Return the (x, y) coordinate for the center point of the cell that contains the specified text.  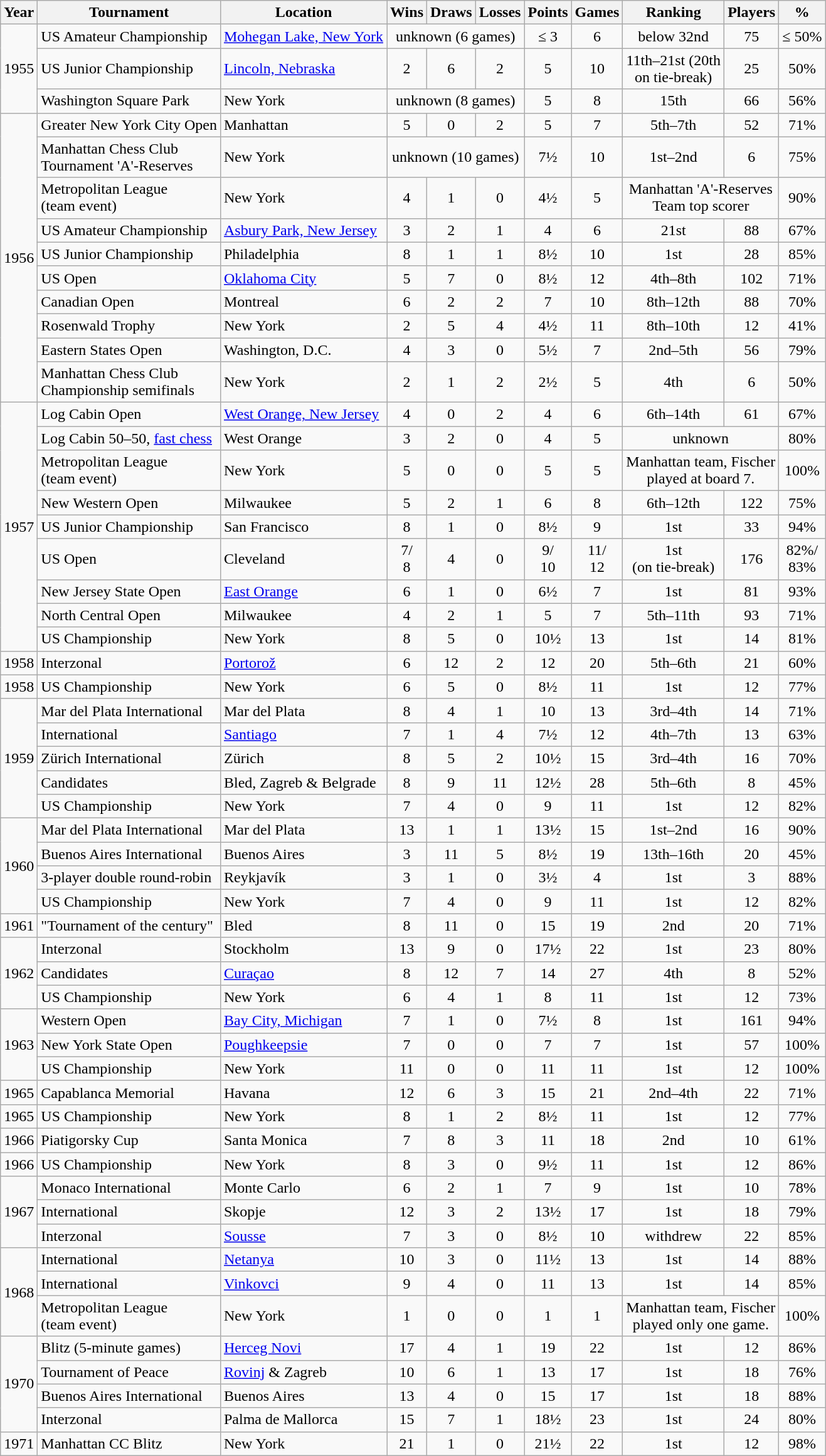
Year (19, 13)
27 (597, 973)
Zürich International (129, 758)
1959 (19, 758)
East Orange (304, 591)
2nd–4th (674, 1092)
81% (802, 639)
Eastern States Open (129, 349)
7/8 (407, 559)
unknown (6 games) (455, 36)
18½ (548, 1420)
3½ (548, 878)
21st (674, 230)
Draws (452, 13)
57 (751, 1045)
102 (751, 278)
Philadelphia (304, 254)
8th–12th (674, 302)
11th–21st (20th on tie-break) (674, 69)
1957 (19, 527)
Capablanca Memorial (129, 1092)
Washington, D.C. (304, 349)
Western Open (129, 1021)
Palma de Mallorca (304, 1420)
Stockholm (304, 949)
6th–14th (674, 414)
9½ (548, 1164)
New Western Open (129, 503)
Location (304, 13)
Reykjavík (304, 878)
withdrew (674, 1236)
82%/83% (802, 559)
Manhattan Chess Club Tournament 'A'-Reserves (129, 157)
9/10 (548, 559)
11½ (548, 1260)
Manhattan team, Fischerplayed only one game. (701, 1316)
60% (802, 663)
Manhattan Chess Club Championship semifinals (129, 382)
17½ (548, 949)
11/12 (597, 559)
Manhattan CC Blitz (129, 1443)
Oklahoma City (304, 278)
unknown (10 games) (455, 157)
2½ (548, 382)
61% (802, 1140)
73% (802, 997)
12½ (548, 782)
52 (751, 125)
1963 (19, 1045)
Points (548, 13)
13th–16th (674, 854)
Zürich (304, 758)
Tournament (129, 13)
56 (751, 349)
Herceg Novi (304, 1348)
1967 (19, 1212)
"Tournament of the century" (129, 926)
Players (751, 13)
15th (674, 101)
1970 (19, 1384)
Lincoln, Nebraska (304, 69)
Log Cabin 50–50, fast chess (129, 438)
West Orange (304, 438)
below 32nd (674, 36)
21½ (548, 1443)
6th–12th (674, 503)
1960 (19, 866)
Asbury Park, New Jersey (304, 230)
Canadian Open (129, 302)
66 (751, 101)
1962 (19, 973)
5th–7th (674, 125)
24 (751, 1420)
Piatigorsky Cup (129, 1140)
93 (751, 615)
33 (751, 527)
New Jersey State Open (129, 591)
1971 (19, 1443)
Monte Carlo (304, 1188)
Tournament of Peace (129, 1372)
Greater New York City Open (129, 125)
61 (751, 414)
unknown (8 games) (455, 101)
Log Cabin Open (129, 414)
1st (on tie-break) (674, 559)
Rovinj & Zagreb (304, 1372)
Vinkovci (304, 1284)
Losses (500, 13)
Manhattan 'A'-ReservesTeam top scorer (701, 198)
Santa Monica (304, 1140)
4th–8th (674, 278)
West Orange, New Jersey (304, 414)
25 (751, 69)
93% (802, 591)
Portorož (304, 663)
≤ 50% (802, 36)
Manhattan (304, 125)
176 (751, 559)
Games (597, 13)
76% (802, 1372)
78% (802, 1188)
Bled (304, 926)
≤ 3 (548, 36)
4th–7th (674, 734)
Bled, Zagreb & Belgrade (304, 782)
98% (802, 1443)
Blitz (5-minute games) (129, 1348)
Santiago (304, 734)
Rosenwald Trophy (129, 325)
Washington Square Park (129, 101)
8th–10th (674, 325)
Ranking (674, 13)
2nd–5th (674, 349)
Montreal (304, 302)
Mohegan Lake, New York (304, 36)
5½ (548, 349)
Netanya (304, 1260)
75 (751, 36)
North Central Open (129, 615)
122 (751, 503)
161 (751, 1021)
Monaco International (129, 1188)
% (802, 13)
1968 (19, 1292)
Curaçao (304, 973)
1955 (19, 69)
56% (802, 101)
1961 (19, 926)
81 (751, 591)
Poughkeepsie (304, 1045)
41% (802, 325)
Skopje (304, 1212)
3-player double round-robin (129, 878)
Cleveland (304, 559)
unknown (701, 438)
63% (802, 734)
5th–11th (674, 615)
Sousse (304, 1236)
Wins (407, 13)
52% (802, 973)
San Francisco (304, 527)
Havana (304, 1092)
6½ (548, 591)
1956 (19, 258)
Manhattan team, Fischerplayed at board 7. (701, 470)
Bay City, Michigan (304, 1021)
New York State Open (129, 1045)
